Extract the [x, y] coordinate from the center of the cell holding the provided text.  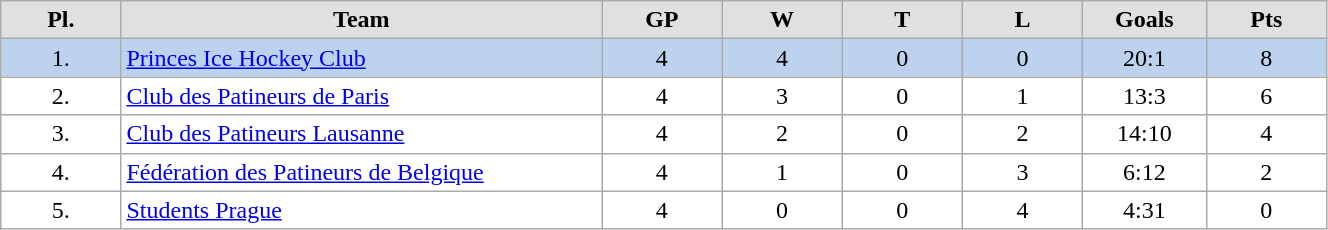
4:31 [1144, 210]
5. [61, 210]
1. [61, 58]
20:1 [1144, 58]
Pl. [61, 20]
Princes Ice Hockey Club [362, 58]
6:12 [1144, 172]
L [1022, 20]
Goals [1144, 20]
Club des Patineurs de Paris [362, 96]
14:10 [1144, 134]
Club des Patineurs Lausanne [362, 134]
8 [1266, 58]
2. [61, 96]
Fédération des Patineurs de Belgique [362, 172]
3. [61, 134]
6 [1266, 96]
T [902, 20]
4. [61, 172]
Pts [1266, 20]
Students Prague [362, 210]
W [782, 20]
GP [662, 20]
13:3 [1144, 96]
Team [362, 20]
